Pinpoint the cell where the given text exists, returning its (x, y) midpoint coordinate. 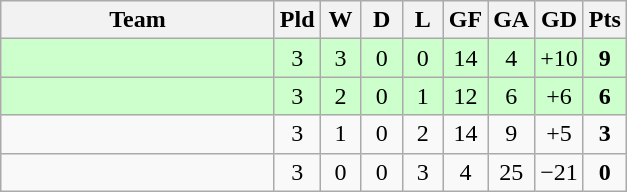
L (422, 20)
GF (465, 20)
W (340, 20)
Team (138, 20)
25 (512, 172)
GD (560, 20)
−21 (560, 172)
D (382, 20)
GA (512, 20)
+5 (560, 134)
+6 (560, 96)
+10 (560, 58)
Pts (604, 20)
12 (465, 96)
Pld (297, 20)
